Return the (x, y) coordinate for the center point of the cell that contains the specified text.  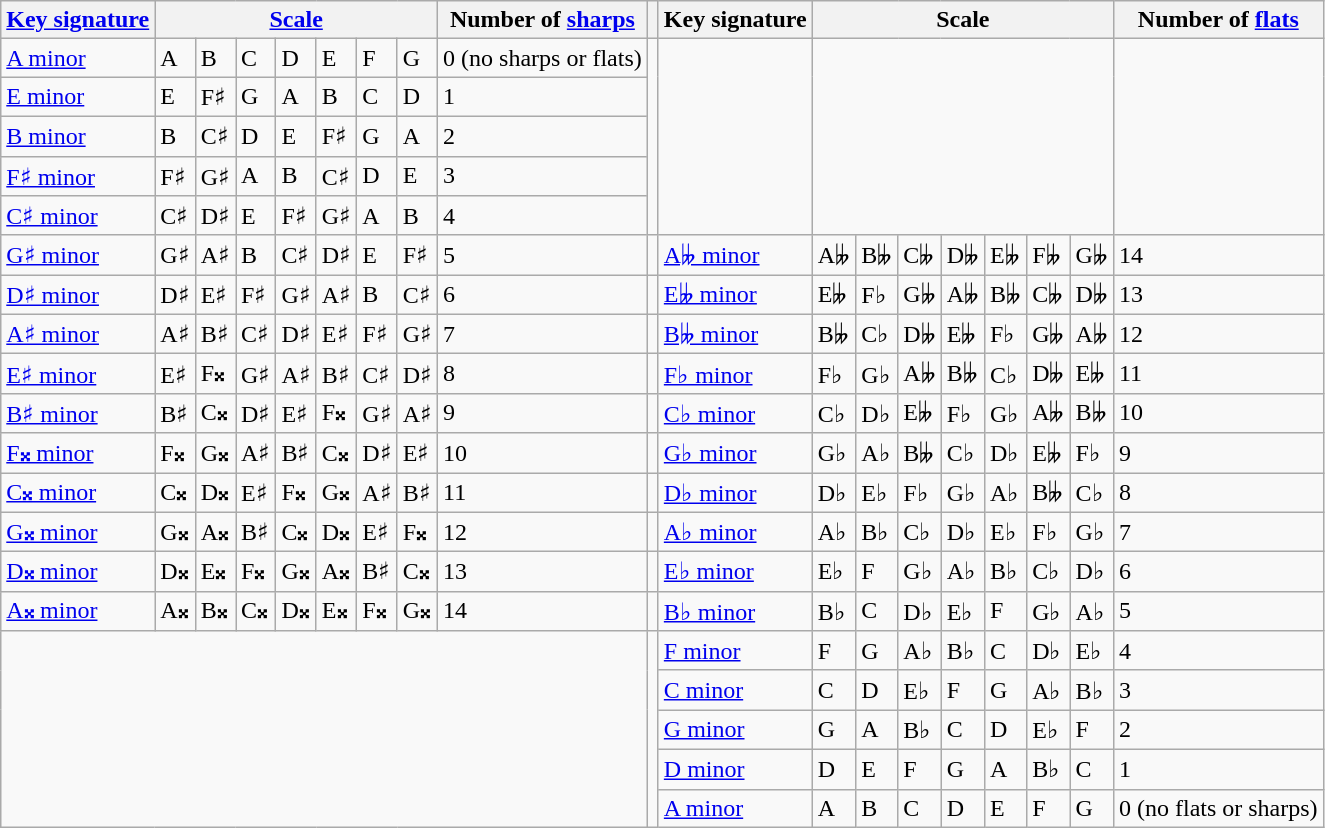
F𝄫 (1048, 255)
B♭ minor (735, 611)
C♭ minor (735, 413)
A♭ minor (735, 532)
F♭ minor (735, 374)
A𝄫 minor (735, 255)
D𝄪 minor (78, 572)
E minor (78, 97)
Number of flats (1218, 20)
C minor (735, 690)
B♯ minor (78, 413)
C𝄪 minor (78, 492)
0 (no sharps or flats) (543, 58)
A♯ minor (78, 334)
F𝄪 minor (78, 453)
B minor (78, 136)
F♯ minor (78, 176)
D minor (735, 769)
Number of sharps (543, 20)
E𝄫 minor (735, 295)
F minor (735, 651)
E♭ minor (735, 572)
B𝄪 (215, 611)
G♯ minor (78, 255)
G𝄪 minor (78, 532)
B𝄫 minor (735, 334)
G minor (735, 730)
0 (no flats or sharps) (1218, 808)
C♯ minor (78, 216)
A𝄪 minor (78, 611)
E♯ minor (78, 374)
D♭ minor (735, 492)
G♭ minor (735, 453)
D♯ minor (78, 295)
